Locate the cell with the specified text and output its (X, Y) center coordinate. 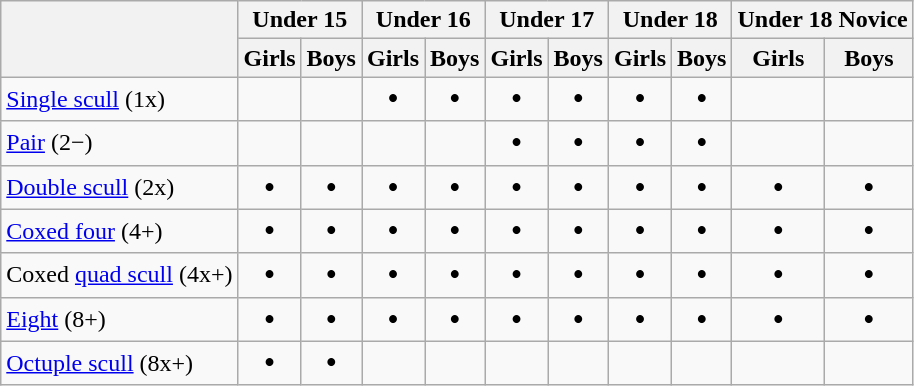
Pair (2−) (120, 143)
Under 18 (670, 20)
Under 15 (300, 20)
Coxed quad scull (4x+) (120, 275)
Single scull (1x) (120, 99)
Eight (8+) (120, 319)
Under 16 (424, 20)
Coxed four (4+) (120, 231)
Under 17 (546, 20)
Under 18 Novice (822, 20)
Double scull (2x) (120, 187)
Octuple scull (8x+) (120, 363)
